Determine the (X, Y) coordinate at the center of the cell enclosing the given text.  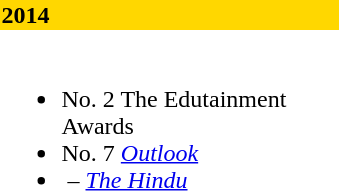
2014 (170, 15)
